Return [X, Y] of the center of cell containing provided text 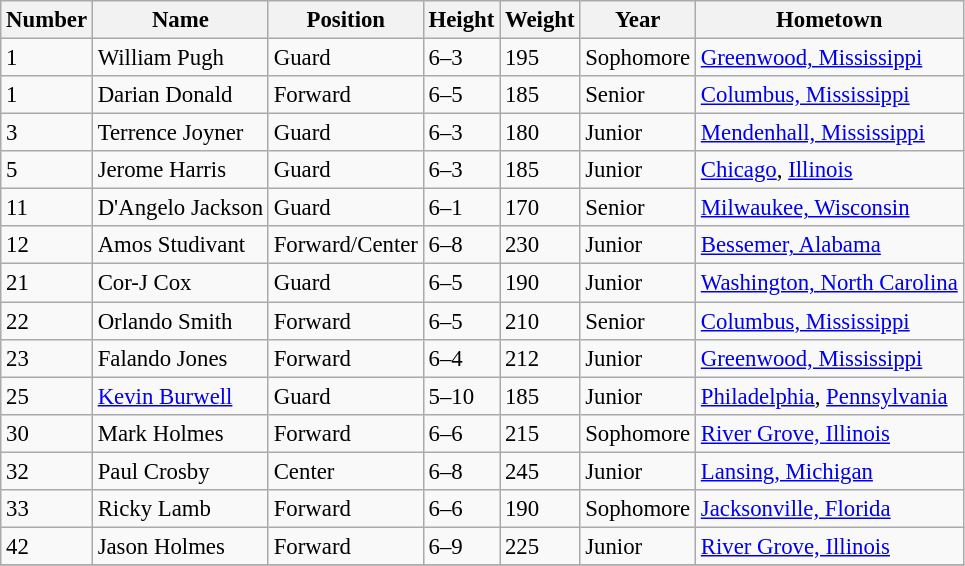
Terrence Joyner [180, 133]
212 [540, 358]
5 [47, 170]
25 [47, 396]
21 [47, 283]
Kevin Burwell [180, 396]
11 [47, 208]
Height [461, 20]
D'Angelo Jackson [180, 208]
Lansing, Michigan [830, 471]
30 [47, 433]
Position [346, 20]
33 [47, 509]
Chicago, Illinois [830, 170]
12 [47, 245]
6–4 [461, 358]
Jerome Harris [180, 170]
Name [180, 20]
Number [47, 20]
170 [540, 208]
Paul Crosby [180, 471]
195 [540, 58]
32 [47, 471]
William Pugh [180, 58]
215 [540, 433]
Philadelphia, Pennsylvania [830, 396]
Mark Holmes [180, 433]
Forward/Center [346, 245]
180 [540, 133]
Jacksonville, Florida [830, 509]
245 [540, 471]
Weight [540, 20]
Mendenhall, Mississippi [830, 133]
42 [47, 546]
Center [346, 471]
Falando Jones [180, 358]
Jason Holmes [180, 546]
23 [47, 358]
3 [47, 133]
Washington, North Carolina [830, 283]
Amos Studivant [180, 245]
Milwaukee, Wisconsin [830, 208]
225 [540, 546]
Bessemer, Alabama [830, 245]
Orlando Smith [180, 321]
Cor-J Cox [180, 283]
210 [540, 321]
230 [540, 245]
22 [47, 321]
6–1 [461, 208]
Darian Donald [180, 95]
6–9 [461, 546]
Year [638, 20]
Hometown [830, 20]
5–10 [461, 396]
Ricky Lamb [180, 509]
